Return (X, Y) of the center of cell containing provided text 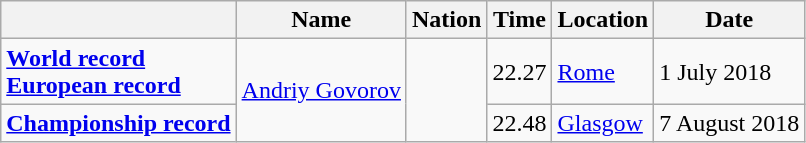
Glasgow (603, 123)
22.27 (520, 72)
Rome (603, 72)
1 July 2018 (730, 72)
Time (520, 20)
Nation (446, 20)
World recordEuropean record (118, 72)
Date (730, 20)
Andriy Govorov (321, 90)
7 August 2018 (730, 123)
22.48 (520, 123)
Location (603, 20)
Championship record (118, 123)
Name (321, 20)
